Pinpoint the cell where the given text exists, returning its (x, y) midpoint coordinate. 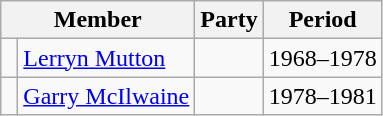
Party (229, 20)
Member (98, 20)
Period (322, 20)
Garry McIlwaine (106, 96)
Lerryn Mutton (106, 58)
1968–1978 (322, 58)
1978–1981 (322, 96)
